Detect which cell encompasses the target text, then output its [X, Y] center coordinate. 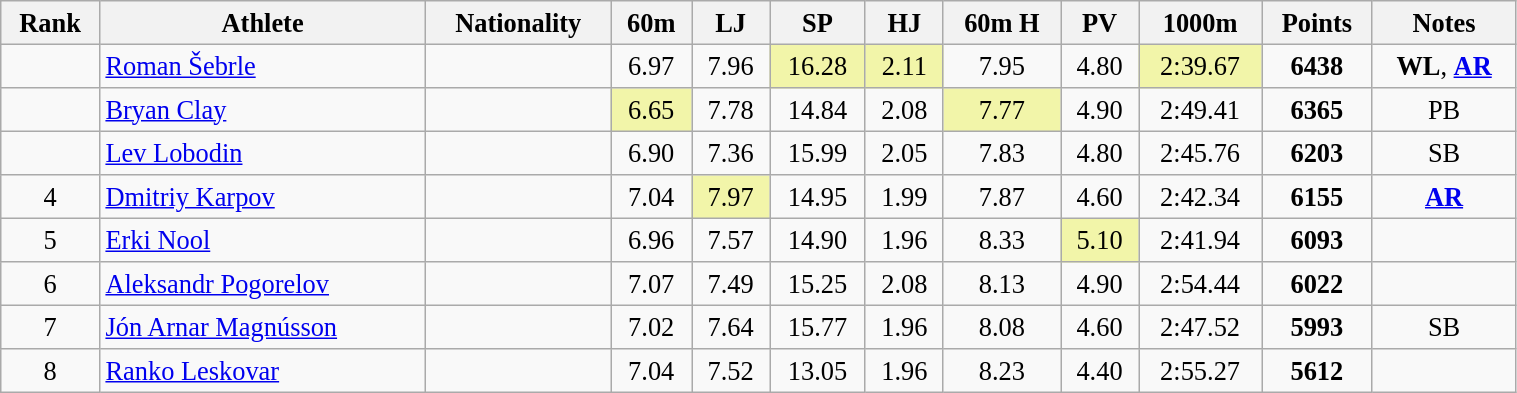
6.90 [652, 153]
2:41.94 [1200, 240]
Athlete [262, 22]
8 [50, 371]
6.97 [652, 66]
7.64 [731, 327]
2:55.27 [1200, 371]
15.77 [818, 327]
7.57 [731, 240]
15.25 [818, 284]
WL, AR [1444, 66]
8.13 [1002, 284]
2:42.34 [1200, 197]
5993 [1317, 327]
2:47.52 [1200, 327]
AR [1444, 197]
6022 [1317, 284]
7.49 [731, 284]
13.05 [818, 371]
Ranko Leskovar [262, 371]
2:45.76 [1200, 153]
6365 [1317, 109]
4 [50, 197]
Jón Arnar Magnússon [262, 327]
Nationality [518, 22]
7 [50, 327]
14.90 [818, 240]
7.77 [1002, 109]
Points [1317, 22]
6438 [1317, 66]
PB [1444, 109]
Rank [50, 22]
7.95 [1002, 66]
7.52 [731, 371]
14.95 [818, 197]
2:54.44 [1200, 284]
7.78 [731, 109]
Roman Šebrle [262, 66]
Erki Nool [262, 240]
Notes [1444, 22]
7.07 [652, 284]
2.05 [904, 153]
PV [1100, 22]
2.11 [904, 66]
2:49.41 [1200, 109]
Dmitriy Karpov [262, 197]
6.65 [652, 109]
5 [50, 240]
6.96 [652, 240]
5612 [1317, 371]
15.99 [818, 153]
5.10 [1100, 240]
8.08 [1002, 327]
Lev Lobodin [262, 153]
HJ [904, 22]
6203 [1317, 153]
2:39.67 [1200, 66]
60m [652, 22]
1.99 [904, 197]
4.40 [1100, 371]
6155 [1317, 197]
Aleksandr Pogorelov [262, 284]
7.83 [1002, 153]
8.33 [1002, 240]
16.28 [818, 66]
6093 [1317, 240]
7.36 [731, 153]
SP [818, 22]
7.96 [731, 66]
60m H [1002, 22]
7.97 [731, 197]
Bryan Clay [262, 109]
1000m [1200, 22]
7.87 [1002, 197]
14.84 [818, 109]
6 [50, 284]
7.02 [652, 327]
8.23 [1002, 371]
LJ [731, 22]
